Determine the [x, y] coordinate at the center of the cell enclosing the given text.  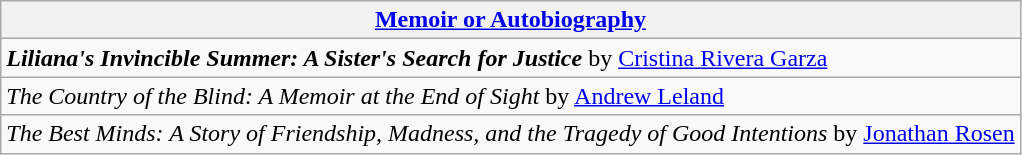
Liliana's Invincible Summer: A Sister's Search for Justice by Cristina Rivera Garza [510, 58]
The Country of the Blind: A Memoir at the End of Sight by Andrew Leland [510, 96]
The Best Minds: A Story of Friendship, Madness, and the Tragedy of Good Intentions by Jonathan Rosen [510, 134]
Memoir or Autobiography [510, 20]
